Provide the (X, Y) coordinate of the cell's center where the given text is located.  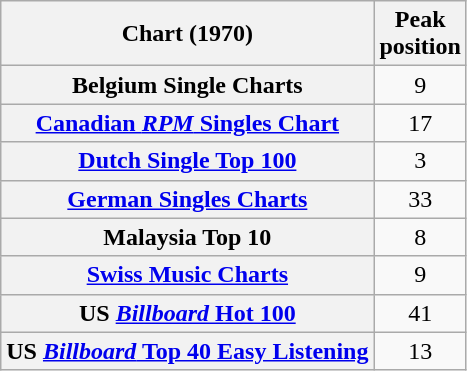
Malaysia Top 10 (188, 237)
Dutch Single Top 100 (188, 161)
Peakposition (420, 34)
Canadian RPM Singles Chart (188, 123)
8 (420, 237)
Swiss Music Charts (188, 275)
33 (420, 199)
US Billboard Top 40 Easy Listening (188, 351)
3 (420, 161)
German Singles Charts (188, 199)
41 (420, 313)
Chart (1970) (188, 34)
17 (420, 123)
13 (420, 351)
US Billboard Hot 100 (188, 313)
Belgium Single Charts (188, 85)
